Detect which cell encompasses the target text, then output its [x, y] center coordinate. 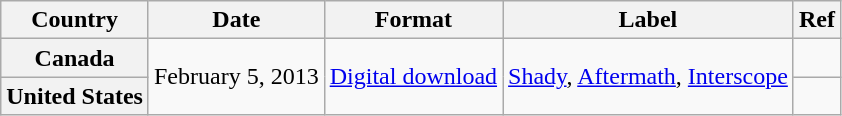
February 5, 2013 [236, 77]
Date [236, 20]
Digital download [413, 77]
United States [75, 96]
Ref [816, 20]
Format [413, 20]
Canada [75, 58]
Country [75, 20]
Label [648, 20]
Shady, Aftermath, Interscope [648, 77]
